Identify which cell holds the provided text, then report its (X, Y) central coordinate. 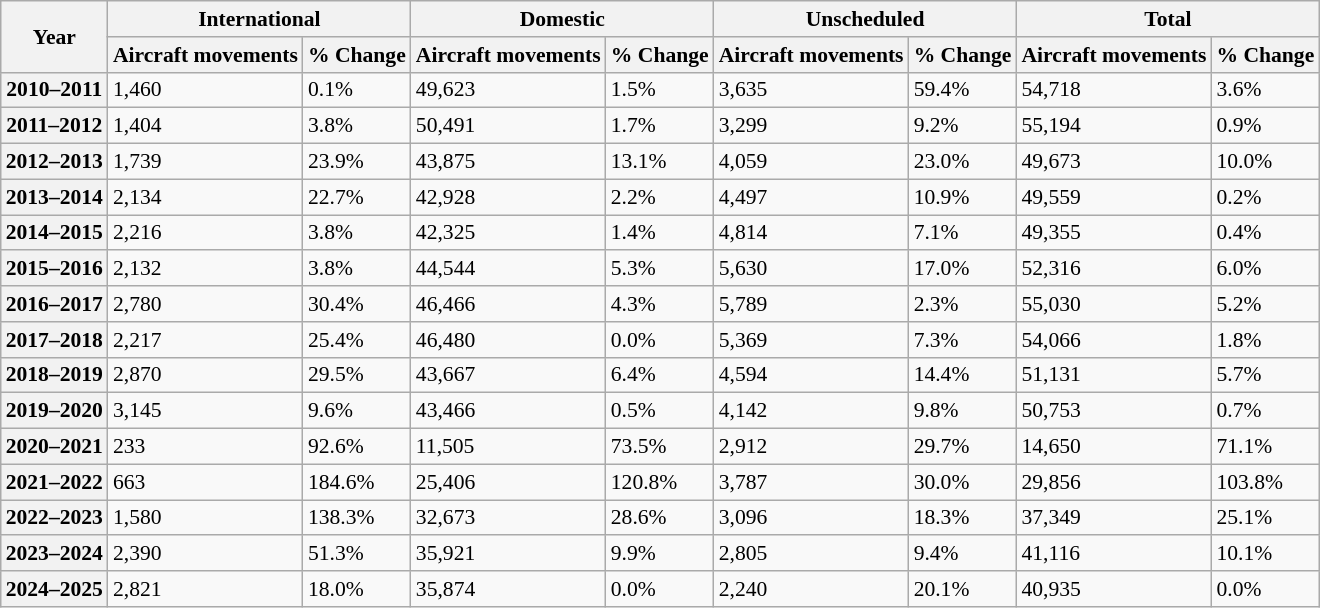
0.4% (1265, 232)
2023–2024 (54, 553)
Total (1168, 19)
2,821 (206, 589)
43,667 (508, 375)
49,355 (1114, 232)
1,460 (206, 90)
5,630 (812, 268)
1,580 (206, 518)
138.3% (357, 518)
46,480 (508, 339)
44,544 (508, 268)
9.4% (963, 553)
9.9% (660, 553)
0.5% (660, 411)
2,216 (206, 232)
1.7% (660, 126)
2.2% (660, 197)
10.9% (963, 197)
59.4% (963, 90)
2,780 (206, 304)
3,299 (812, 126)
29,856 (1114, 482)
International (260, 19)
0.7% (1265, 411)
2.3% (963, 304)
7.1% (963, 232)
2021–2022 (54, 482)
Unscheduled (866, 19)
120.8% (660, 482)
5,789 (812, 304)
43,466 (508, 411)
49,559 (1114, 197)
2022–2023 (54, 518)
1,404 (206, 126)
4,814 (812, 232)
2010–2011 (54, 90)
3,635 (812, 90)
4,059 (812, 161)
1.8% (1265, 339)
42,325 (508, 232)
5.3% (660, 268)
22.7% (357, 197)
42,928 (508, 197)
2,240 (812, 589)
49,673 (1114, 161)
2013–2014 (54, 197)
2020–2021 (54, 446)
20.1% (963, 589)
1.4% (660, 232)
2018–2019 (54, 375)
23.0% (963, 161)
10.0% (1265, 161)
2014–2015 (54, 232)
3.6% (1265, 90)
30.4% (357, 304)
5.2% (1265, 304)
1.5% (660, 90)
52,316 (1114, 268)
0.9% (1265, 126)
43,875 (508, 161)
5,369 (812, 339)
3,145 (206, 411)
3,096 (812, 518)
28.6% (660, 518)
3,787 (812, 482)
233 (206, 446)
92.6% (357, 446)
50,753 (1114, 411)
41,116 (1114, 553)
55,030 (1114, 304)
0.1% (357, 90)
2,132 (206, 268)
2,134 (206, 197)
29.5% (357, 375)
29.7% (963, 446)
4.3% (660, 304)
184.6% (357, 482)
14,650 (1114, 446)
0.2% (1265, 197)
54,066 (1114, 339)
2015–2016 (54, 268)
2019–2020 (54, 411)
2,217 (206, 339)
4,594 (812, 375)
4,497 (812, 197)
13.1% (660, 161)
2,870 (206, 375)
10.1% (1265, 553)
663 (206, 482)
14.4% (963, 375)
11,505 (508, 446)
51.3% (357, 553)
18.3% (963, 518)
103.8% (1265, 482)
40,935 (1114, 589)
35,921 (508, 553)
32,673 (508, 518)
23.9% (357, 161)
Year (54, 36)
73.5% (660, 446)
2016–2017 (54, 304)
9.6% (357, 411)
2012–2013 (54, 161)
2,805 (812, 553)
25.1% (1265, 518)
9.2% (963, 126)
25.4% (357, 339)
50,491 (508, 126)
55,194 (1114, 126)
49,623 (508, 90)
46,466 (508, 304)
2,390 (206, 553)
7.3% (963, 339)
71.1% (1265, 446)
2,912 (812, 446)
6.4% (660, 375)
17.0% (963, 268)
4,142 (812, 411)
51,131 (1114, 375)
2011–2012 (54, 126)
1,739 (206, 161)
6.0% (1265, 268)
54,718 (1114, 90)
Domestic (562, 19)
2017–2018 (54, 339)
25,406 (508, 482)
35,874 (508, 589)
30.0% (963, 482)
9.8% (963, 411)
5.7% (1265, 375)
37,349 (1114, 518)
18.0% (357, 589)
2024–2025 (54, 589)
